Capture the cell that displays the provided text and extract its (X, Y) central coordinate. 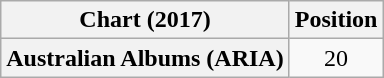
Australian Albums (ARIA) (145, 58)
Position (336, 20)
Chart (2017) (145, 20)
20 (336, 58)
